Capture the cell that displays the provided text and extract its (X, Y) central coordinate. 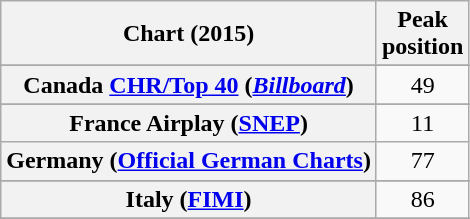
Chart (2015) (189, 34)
Germany (Official German Charts) (189, 161)
11 (422, 123)
86 (422, 199)
Italy (FIMI) (189, 199)
Peakposition (422, 34)
Canada CHR/Top 40 (Billboard) (189, 85)
France Airplay (SNEP) (189, 123)
49 (422, 85)
77 (422, 161)
